Capture the cell that displays the provided text and extract its [X, Y] central coordinate. 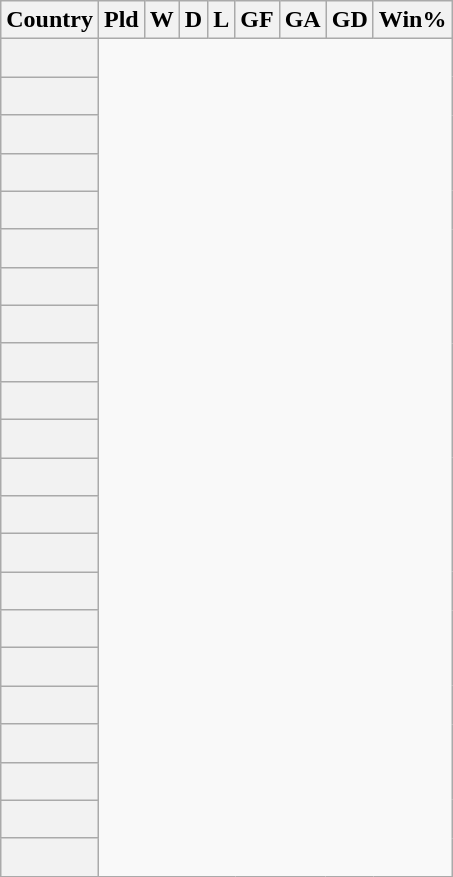
W [162, 20]
L [222, 20]
GA [302, 20]
GD [350, 20]
GF [257, 20]
Pld [121, 20]
D [193, 20]
Country [50, 20]
Win% [412, 20]
